Detect which cell encompasses the target text, then output its (x, y) center coordinate. 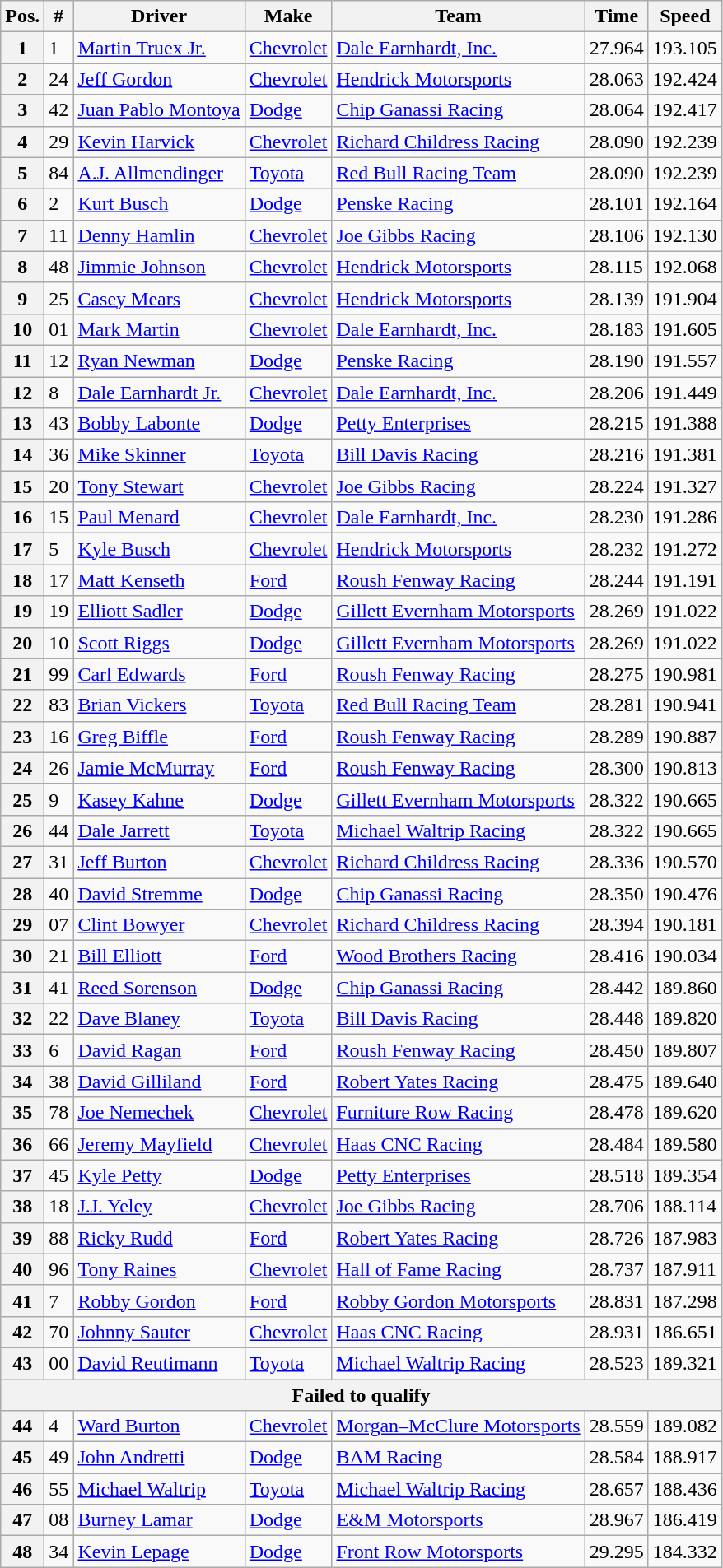
28.139 (616, 298)
28 (23, 893)
Kyle Petty (159, 1175)
David Stremme (159, 893)
Dale Jarrett (159, 831)
Front Row Motorsports (458, 1552)
28.064 (616, 110)
192.417 (685, 110)
E&M Motorsports (458, 1520)
189.860 (685, 988)
Jeff Burton (159, 862)
Hall of Fame Racing (458, 1269)
Michael Waltrip (159, 1489)
96 (59, 1269)
08 (59, 1520)
28.281 (616, 705)
Kyle Busch (159, 549)
Furniture Row Racing (458, 1113)
186.651 (685, 1332)
28.559 (616, 1426)
192.164 (685, 204)
David Reutimann (159, 1363)
47 (23, 1520)
189.354 (685, 1175)
30 (23, 956)
190.813 (685, 768)
Time (616, 16)
Team (458, 16)
189.640 (685, 1082)
32 (23, 1019)
28.737 (616, 1269)
55 (59, 1489)
190.034 (685, 956)
28.523 (616, 1363)
190.181 (685, 925)
28.115 (616, 267)
191.388 (685, 424)
189.820 (685, 1019)
Paul Menard (159, 518)
191.272 (685, 549)
28.101 (616, 204)
Jeff Gordon (159, 79)
Kevin Lepage (159, 1552)
Wood Brothers Racing (458, 956)
28.442 (616, 988)
28.183 (616, 329)
28.484 (616, 1144)
192.130 (685, 235)
Speed (685, 16)
189.807 (685, 1050)
28.831 (616, 1300)
23 (23, 737)
191.191 (685, 580)
A.J. Allmendinger (159, 173)
28.206 (616, 393)
187.911 (685, 1269)
Mike Skinner (159, 455)
88 (59, 1238)
01 (59, 329)
99 (59, 674)
Kurt Busch (159, 204)
28.190 (616, 361)
189.321 (685, 1363)
David Gilliland (159, 1082)
189.082 (685, 1426)
Scott Riggs (159, 643)
Johnny Sauter (159, 1332)
Jeremy Mayfield (159, 1144)
70 (59, 1332)
J.J. Yeley (159, 1207)
Make (288, 16)
190.941 (685, 705)
190.887 (685, 737)
28.300 (616, 768)
188.917 (685, 1458)
189.580 (685, 1144)
Mark Martin (159, 329)
07 (59, 925)
Matt Kenseth (159, 580)
191.381 (685, 455)
28.216 (616, 455)
190.476 (685, 893)
Greg Biffle (159, 737)
Ward Burton (159, 1426)
191.557 (685, 361)
28.350 (616, 893)
Jamie McMurray (159, 768)
28.275 (616, 674)
191.904 (685, 298)
35 (23, 1113)
188.114 (685, 1207)
28.224 (616, 486)
28.336 (616, 862)
David Ragan (159, 1050)
28.726 (616, 1238)
Martin Truex Jr. (159, 48)
Dale Earnhardt Jr. (159, 393)
Tony Raines (159, 1269)
Casey Mears (159, 298)
Pos. (23, 16)
BAM Racing (458, 1458)
66 (59, 1144)
188.436 (685, 1489)
83 (59, 705)
Burney Lamar (159, 1520)
Robby Gordon Motorsports (458, 1300)
191.286 (685, 518)
28.244 (616, 580)
Kevin Harvick (159, 142)
Robby Gordon (159, 1300)
28.450 (616, 1050)
28.931 (616, 1332)
33 (23, 1050)
191.327 (685, 486)
Ryan Newman (159, 361)
Dave Blaney (159, 1019)
28.106 (616, 235)
Kasey Kahne (159, 799)
28.063 (616, 79)
Jimmie Johnson (159, 267)
28.448 (616, 1019)
190.981 (685, 674)
184.332 (685, 1552)
Carl Edwards (159, 674)
Driver (159, 16)
28.584 (616, 1458)
# (59, 16)
187.298 (685, 1300)
28.232 (616, 549)
Clint Bowyer (159, 925)
186.419 (685, 1520)
28.215 (616, 424)
190.570 (685, 862)
Bill Elliott (159, 956)
189.620 (685, 1113)
29.295 (616, 1552)
28.706 (616, 1207)
27 (23, 862)
Tony Stewart (159, 486)
13 (23, 424)
Elliott Sadler (159, 612)
193.105 (685, 48)
46 (23, 1489)
49 (59, 1458)
Juan Pablo Montoya (159, 110)
187.983 (685, 1238)
3 (23, 110)
14 (23, 455)
84 (59, 173)
191.449 (685, 393)
191.605 (685, 329)
Denny Hamlin (159, 235)
Brian Vickers (159, 705)
28.967 (616, 1520)
28.230 (616, 518)
39 (23, 1238)
Failed to qualify (361, 1395)
John Andretti (159, 1458)
28.518 (616, 1175)
192.068 (685, 267)
28.657 (616, 1489)
37 (23, 1175)
28.289 (616, 737)
Ricky Rudd (159, 1238)
00 (59, 1363)
27.964 (616, 48)
28.475 (616, 1082)
Bobby Labonte (159, 424)
28.416 (616, 956)
78 (59, 1113)
Morgan–McClure Motorsports (458, 1426)
Joe Nemechek (159, 1113)
28.394 (616, 925)
28.478 (616, 1113)
Reed Sorenson (159, 988)
192.424 (685, 79)
